Capture the cell that displays the provided text and extract its [X, Y] central coordinate. 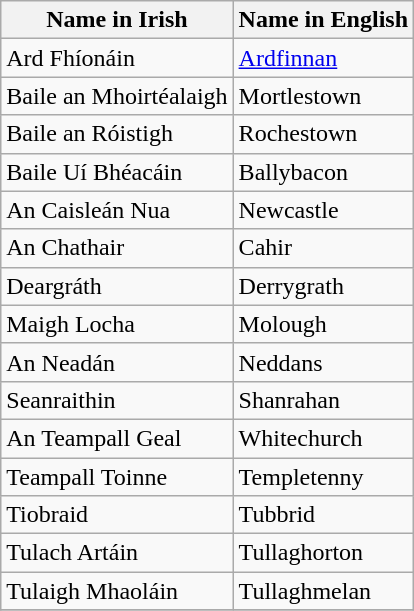
Ballybacon [323, 172]
Rochestown [323, 134]
Tullaghorton [323, 553]
Tiobraid [117, 515]
Tulach Artáin [117, 553]
Ardfinnan [323, 58]
Whitechurch [323, 438]
Name in English [323, 20]
Newcastle [323, 210]
Baile Uí Bhéacáin [117, 172]
Deargráth [117, 286]
Seanraithin [117, 400]
Shanrahan [323, 400]
Neddans [323, 362]
An Caisleán Nua [117, 210]
Templetenny [323, 477]
Name in Irish [117, 20]
An Neadán [117, 362]
Derrygrath [323, 286]
Teampall Toinne [117, 477]
Cahir [323, 248]
Baile an Róistigh [117, 134]
Tubbrid [323, 515]
Ard Fhíonáin [117, 58]
Tulaigh Mhaoláin [117, 591]
Baile an Mhoirtéalaigh [117, 96]
Molough [323, 324]
Maigh Locha [117, 324]
An Teampall Geal [117, 438]
Mortlestown [323, 96]
Tullaghmelan [323, 591]
An Chathair [117, 248]
